Scan for the cell matching the given text and deliver its [x, y] coordinate at center. 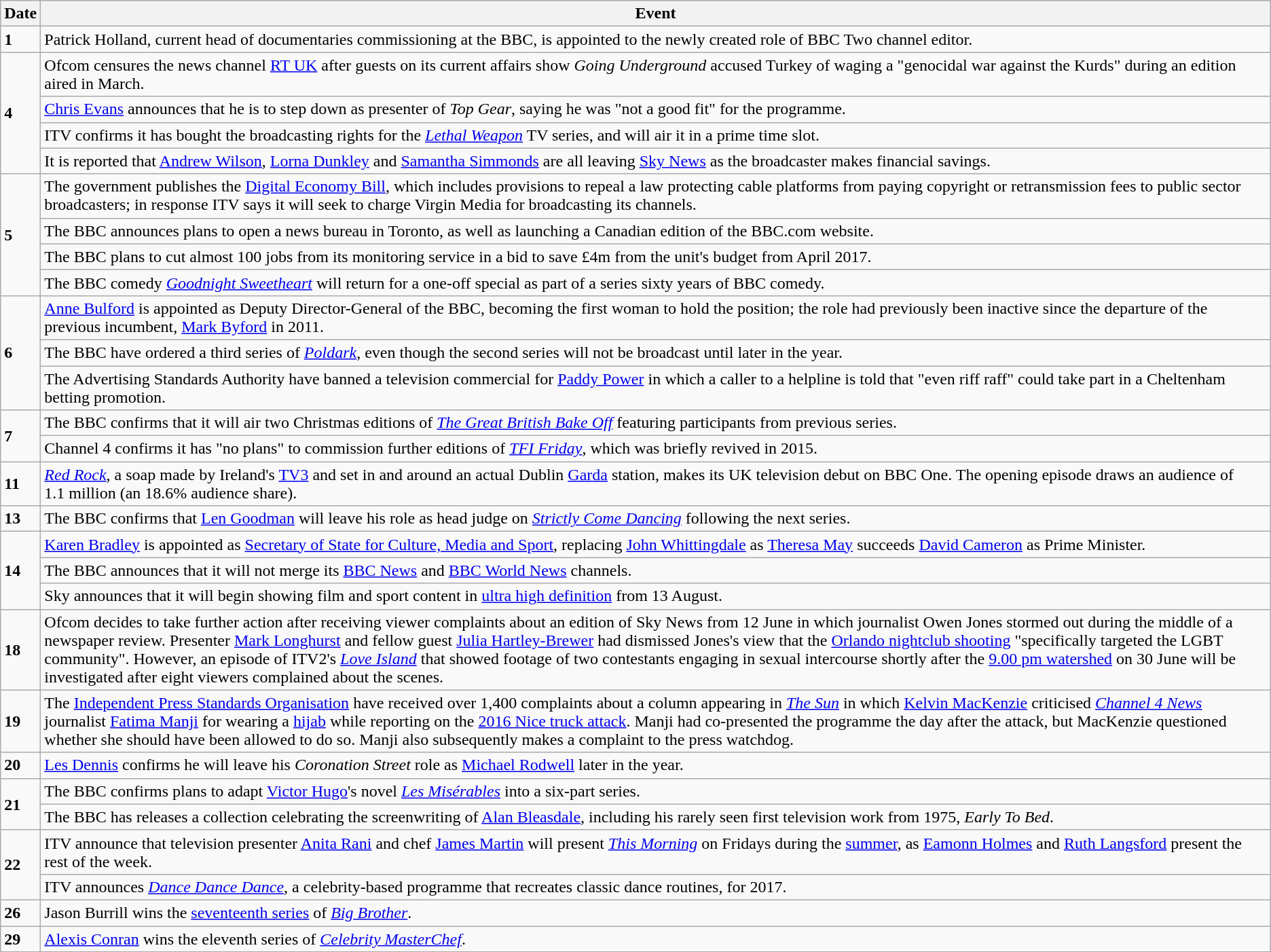
ITV announces Dance Dance Dance, a celebrity-based programme that recreates classic dance routines, for 2017. [656, 887]
5 [20, 235]
Date [20, 14]
Patrick Holland, current head of documentaries commissioning at the BBC, is appointed to the newly created role of BBC Two channel editor. [656, 39]
6 [20, 352]
Event [656, 14]
29 [20, 939]
4 [20, 113]
Les Dennis confirms he will leave his Coronation Street role as Michael Rodwell later in the year. [656, 765]
Channel 4 confirms it has "no plans" to commission further editions of TFI Friday, which was briefly revived in 2015. [656, 449]
21 [20, 804]
Jason Burrill wins the seventeenth series of Big Brother. [656, 913]
11 [20, 483]
The BBC confirms that it will air two Christmas editions of The Great British Bake Off featuring participants from previous series. [656, 423]
Chris Evans announces that he is to step down as presenter of Top Gear, saying he was "not a good fit" for the programme. [656, 109]
The BBC confirms that Len Goodman will leave his role as head judge on Strictly Come Dancing following the next series. [656, 519]
20 [20, 765]
Sky announces that it will begin showing film and sport content in ultra high definition from 13 August. [656, 596]
The BBC have ordered a third series of Poldark, even though the second series will not be broadcast until later in the year. [656, 352]
18 [20, 649]
It is reported that Andrew Wilson, Lorna Dunkley and Samantha Simmonds are all leaving Sky News as the broadcaster makes financial savings. [656, 161]
1 [20, 39]
7 [20, 436]
13 [20, 519]
The BBC announces that it will not merge its BBC News and BBC World News channels. [656, 570]
The BBC announces plans to open a news bureau in Toronto, as well as launching a Canadian edition of the BBC.com website. [656, 231]
The BBC plans to cut almost 100 jobs from its monitoring service in a bid to save £4m from the unit's budget from April 2017. [656, 257]
14 [20, 570]
The BBC confirms plans to adapt Victor Hugo's novel Les Misérables into a six-part series. [656, 791]
22 [20, 865]
Alexis Conran wins the eleventh series of Celebrity MasterChef. [656, 939]
26 [20, 913]
The BBC comedy Goodnight Sweetheart will return for a one-off special as part of a series sixty years of BBC comedy. [656, 282]
19 [20, 721]
ITV confirms it has bought the broadcasting rights for the Lethal Weapon TV series, and will air it in a prime time slot. [656, 135]
